For the text-containing cell, return its midpoint in (x, y) coordinate format. 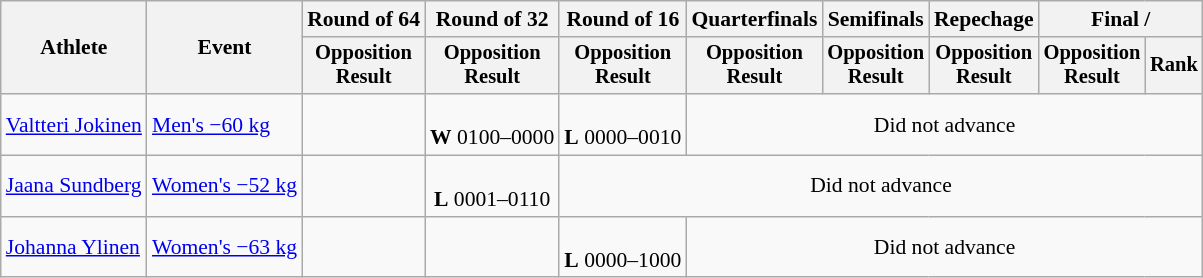
Johanna Ylinen (74, 248)
Women's −63 kg (224, 248)
Round of 64 (364, 19)
L 0000–1000 (622, 248)
Jaana Sundberg (74, 186)
Final / (1121, 19)
Semifinals (876, 19)
Repechage (984, 19)
Rank (1174, 66)
Women's −52 kg (224, 186)
Round of 32 (492, 19)
Athlete (74, 48)
W 0100–0000 (492, 124)
Valtteri Jokinen (74, 124)
Round of 16 (622, 19)
L 0000–0010 (622, 124)
Event (224, 48)
Men's −60 kg (224, 124)
Quarterfinals (754, 19)
L 0001–0110 (492, 186)
